Capture the cell that displays the provided text and extract its (x, y) central coordinate. 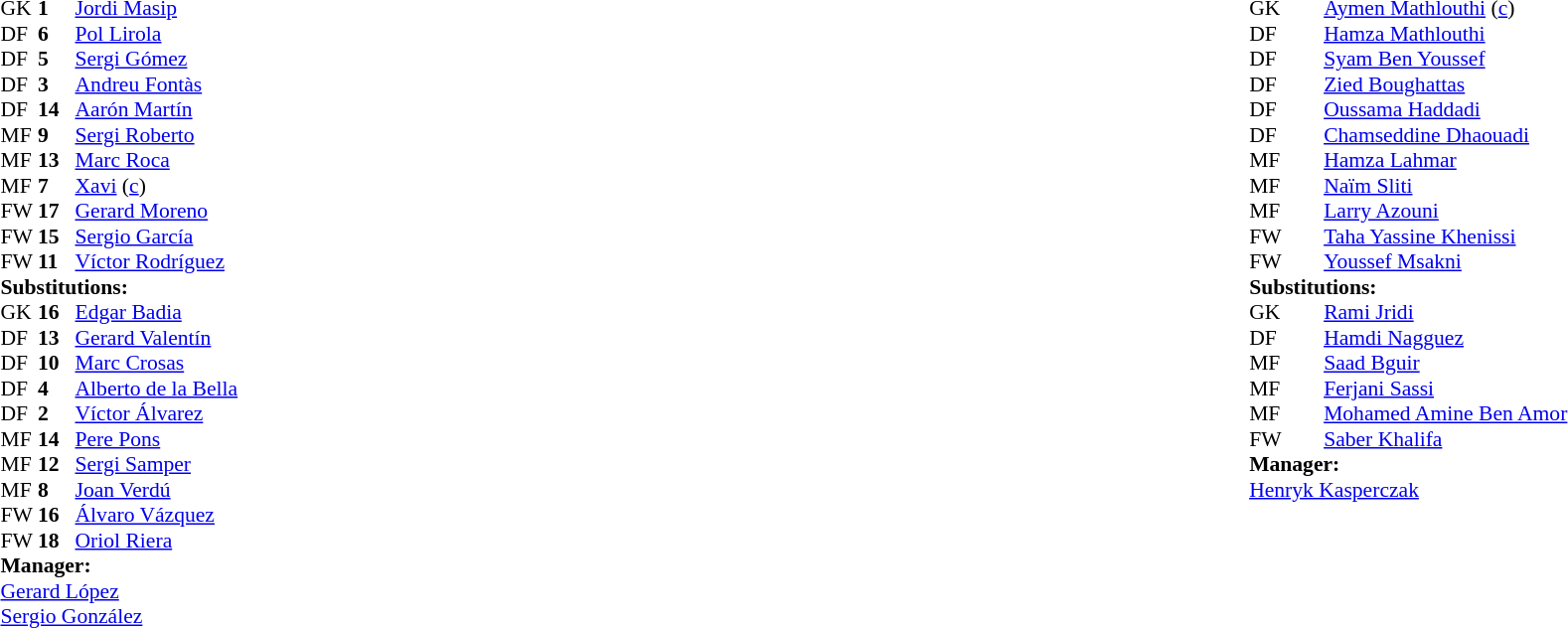
2 (57, 414)
7 (57, 186)
Zied Boughattas (1445, 84)
Sergio García (157, 236)
Hamza Mathlouthi (1445, 34)
Saad Bguir (1445, 363)
Taha Yassine Khenissi (1445, 236)
Xavi (c) (157, 186)
Ferjani Sassi (1445, 389)
17 (57, 212)
12 (57, 464)
Álvaro Vázquez (157, 516)
Rami Jridi (1445, 313)
Andreu Fontàs (157, 84)
Marc Crosas (157, 363)
Alberto de la Bella (157, 389)
Youssef Msakni (1445, 261)
Joan Verdú (157, 490)
11 (57, 261)
Sergi Roberto (157, 135)
Gerard Moreno (157, 212)
4 (57, 389)
Oussama Haddadi (1445, 110)
Syam Ben Youssef (1445, 59)
Henryk Kasperczak (1408, 490)
15 (57, 236)
Víctor Rodríguez (157, 261)
Larry Azouni (1445, 212)
3 (57, 84)
Sergi Samper (157, 464)
Naïm Sliti (1445, 186)
Edgar Badia (157, 313)
Hamdi Nagguez (1445, 338)
9 (57, 135)
Sergi Gómez (157, 59)
8 (57, 490)
Mohamed Amine Ben Amor (1445, 414)
5 (57, 59)
Hamza Lahmar (1445, 160)
6 (57, 34)
Chamseddine Dhaouadi (1445, 135)
Víctor Álvarez (157, 414)
10 (57, 363)
Saber Khalifa (1445, 439)
Oriol Riera (157, 541)
Pol Lirola (157, 34)
18 (57, 541)
Pere Pons (157, 439)
Aarón Martín (157, 110)
Marc Roca (157, 160)
Gerard Valentín (157, 338)
